Scan for the cell matching the given text and deliver its (x, y) coordinate at center. 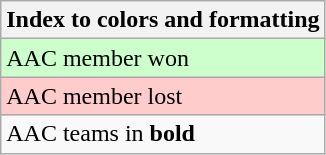
AAC member won (163, 58)
AAC teams in bold (163, 134)
AAC member lost (163, 96)
Index to colors and formatting (163, 20)
